Provide the (X, Y) coordinate of the cell's center where the given text is located.  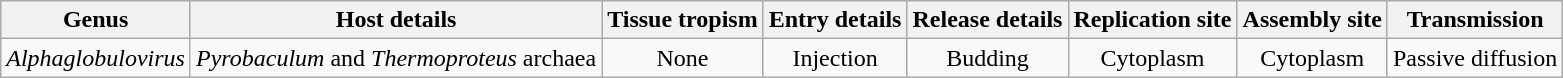
Injection (835, 58)
Release details (988, 20)
Replication site (1152, 20)
None (683, 58)
Transmission (1474, 20)
Entry details (835, 20)
Genus (96, 20)
Budding (988, 58)
Alphaglobulovirus (96, 58)
Host details (396, 20)
Passive diffusion (1474, 58)
Tissue tropism (683, 20)
Assembly site (1312, 20)
Pyrobaculum and Thermoproteus archaea (396, 58)
